Scan for the cell matching the given text and deliver its (x, y) coordinate at center. 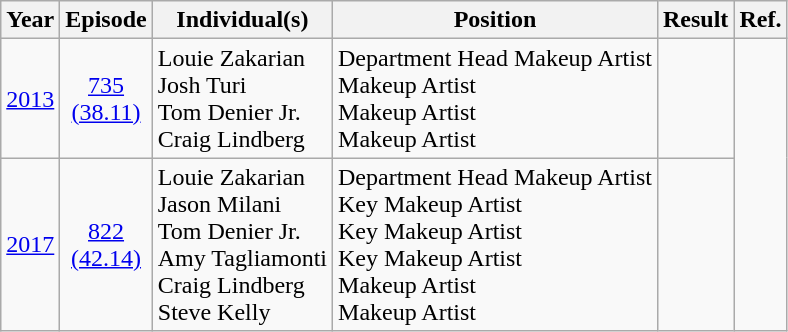
Year (30, 20)
Department Head Makeup Artist Makeup Artist Makeup Artist Makeup Artist (496, 98)
Louie Zakarian Josh Turi Tom Denier Jr. Craig Lindberg (242, 98)
2017 (30, 244)
Ref. (760, 20)
Episode (106, 20)
Result (695, 20)
2013 (30, 98)
Position (496, 20)
Louie Zakarian Jason Milani Tom Denier Jr. Amy Tagliamonti Craig Lindberg Steve Kelly (242, 244)
822 (42.14) (106, 244)
735 (38.11) (106, 98)
Department Head Makeup Artist Key Makeup Artist Key Makeup Artist Key Makeup Artist Makeup Artist Makeup Artist (496, 244)
Individual(s) (242, 20)
